Extract the (x, y) coordinate from the center of the cell holding the provided text.  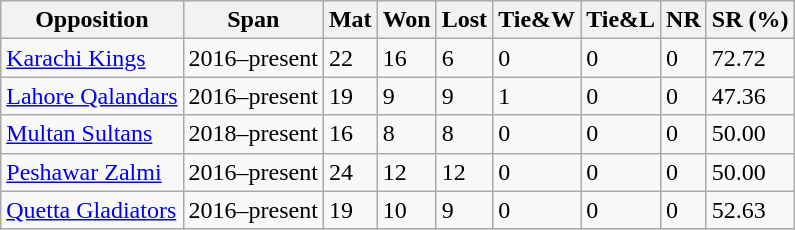
Multan Sultans (92, 134)
SR (%) (750, 20)
NR (684, 20)
47.36 (750, 96)
10 (406, 210)
Span (253, 20)
Mat (350, 20)
Lost (464, 20)
22 (350, 58)
Karachi Kings (92, 58)
Quetta Gladiators (92, 210)
52.63 (750, 210)
6 (464, 58)
Tie&W (537, 20)
Lahore Qalandars (92, 96)
Tie&L (621, 20)
24 (350, 172)
72.72 (750, 58)
1 (537, 96)
Peshawar Zalmi (92, 172)
Won (406, 20)
Opposition (92, 20)
2018–present (253, 134)
